Extract the [X, Y] coordinate from the center of the cell holding the provided text.  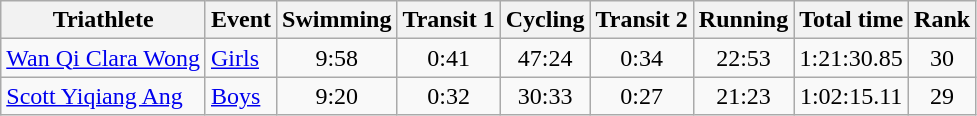
Cycling [545, 20]
0:41 [448, 58]
Running [743, 20]
Rank [942, 20]
0:27 [642, 96]
30:33 [545, 96]
Event [240, 20]
Scott Yiqiang Ang [104, 96]
Swimming [337, 20]
22:53 [743, 58]
Wan Qi Clara Wong [104, 58]
9:58 [337, 58]
0:34 [642, 58]
Transit 2 [642, 20]
0:32 [448, 96]
29 [942, 96]
Total time [852, 20]
1:21:30.85 [852, 58]
1:02:15.11 [852, 96]
Triathlete [104, 20]
30 [942, 58]
Transit 1 [448, 20]
Boys [240, 96]
Girls [240, 58]
47:24 [545, 58]
9:20 [337, 96]
21:23 [743, 96]
